Find where the given text appears and provide that cell's center as [x, y] coordinate. 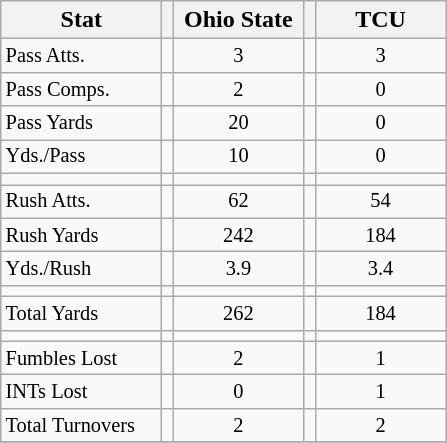
Pass Yards [82, 123]
54 [380, 201]
Rush Yards [82, 235]
Total Turnovers [82, 426]
20 [238, 123]
242 [238, 235]
Pass Atts. [82, 56]
Yds./Pass [82, 157]
3.9 [238, 269]
10 [238, 157]
INTs Lost [82, 392]
Stat [82, 20]
Yds./Rush [82, 269]
Total Yards [82, 314]
Ohio State [238, 20]
3.4 [380, 269]
Fumbles Lost [82, 358]
62 [238, 201]
Rush Atts. [82, 201]
Pass Comps. [82, 89]
TCU [380, 20]
262 [238, 314]
